Scan for the cell matching the given text and deliver its [X, Y] coordinate at center. 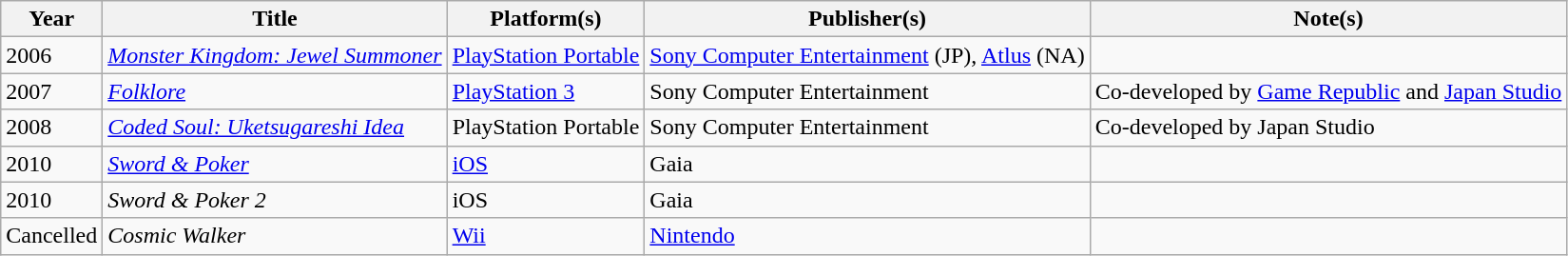
Sony Computer Entertainment (JP), Atlus (NA) [867, 55]
Sword & Poker 2 [275, 200]
Co-developed by Japan Studio [1328, 128]
Year [51, 19]
Wii [546, 236]
Note(s) [1328, 19]
2008 [51, 128]
Folklore [275, 91]
Co-developed by Game Republic and Japan Studio [1328, 91]
Cancelled [51, 236]
Monster Kingdom: Jewel Summoner [275, 55]
2006 [51, 55]
Platform(s) [546, 19]
PlayStation 3 [546, 91]
Nintendo [867, 236]
Cosmic Walker [275, 236]
2007 [51, 91]
Sword & Poker [275, 164]
Title [275, 19]
Coded Soul: Uketsugareshi Idea [275, 128]
Publisher(s) [867, 19]
